For the text-containing cell, return its midpoint in [x, y] coordinate format. 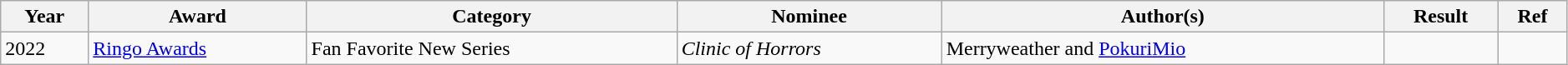
Fan Favorite New Series [491, 48]
Merryweather and PokuriMio [1163, 48]
Award [197, 17]
Clinic of Horrors [809, 48]
2022 [45, 48]
Nominee [809, 17]
Result [1441, 17]
Year [45, 17]
Ringo Awards [197, 48]
Ref [1533, 17]
Category [491, 17]
Author(s) [1163, 17]
